Capture the cell that displays the provided text and extract its [X, Y] central coordinate. 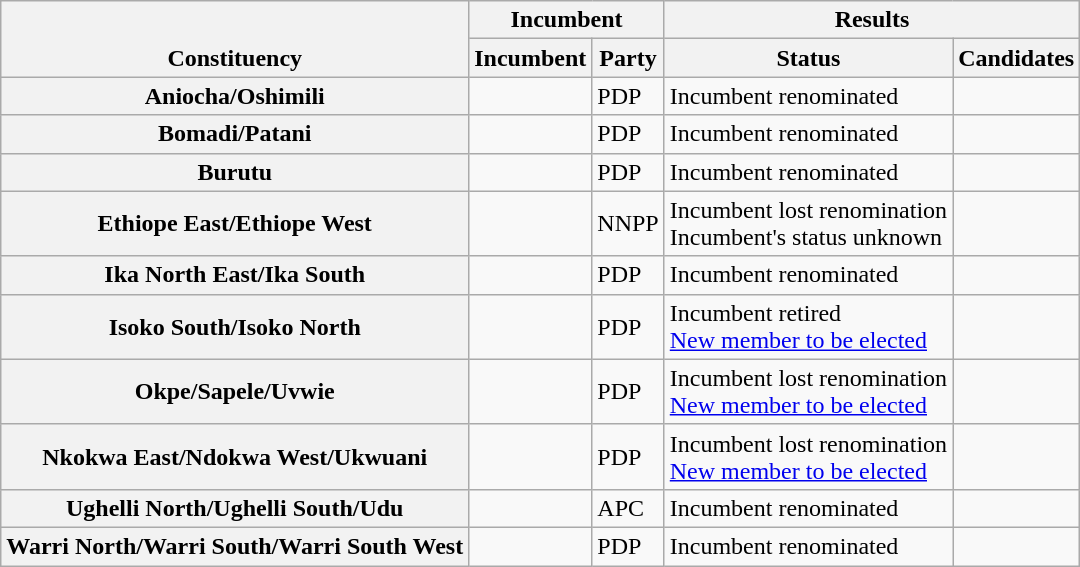
Incumbent lost renominationIncumbent's status unknown [808, 224]
Status [808, 58]
Burutu [235, 172]
NNPP [628, 224]
Party [628, 58]
Warri North/Warri South/Warri South West [235, 546]
Aniocha/Oshimili [235, 96]
APC [628, 508]
Incumbent retiredNew member to be elected [808, 326]
Ethiope East/Ethiope West [235, 224]
Nkokwa East/Ndokwa West/Ukwuani [235, 456]
Candidates [1016, 58]
Isoko South/Isoko North [235, 326]
Ika North East/Ika South [235, 275]
Bomadi/Patani [235, 134]
Results [872, 20]
Okpe/Sapele/Uvwie [235, 392]
Constituency [235, 39]
Ughelli North/Ughelli South/Udu [235, 508]
